Return (X, Y) of the center of cell containing provided text 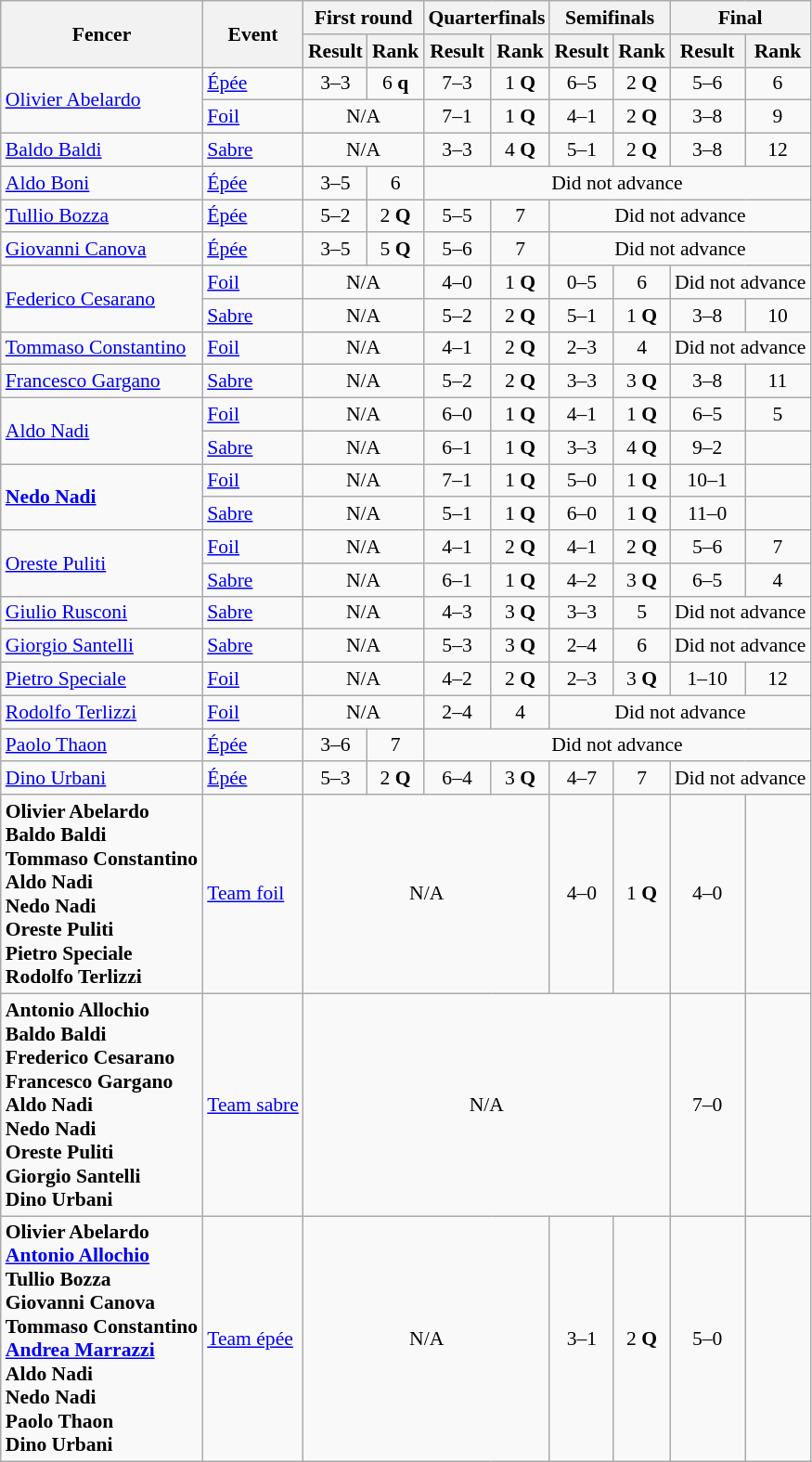
Paolo Thaon (102, 745)
Team foil (252, 894)
Giulio Rusconi (102, 613)
Quarterfinals (486, 18)
1–10 (707, 679)
Tommaso Constantino (102, 348)
Olivier Abelardo Antonio Allochio Tullio Bozza Giovanni Canova Tommaso Constantino Andrea Marrazzi Aldo Nadi Nedo Nadi Paolo Thaon Dino Urbani (102, 1339)
3–1 (581, 1339)
Olivier Abelardo Baldo Baldi Tommaso Constantino Aldo Nadi Nedo Nadi Oreste Puliti Pietro Speciale Rodolfo Terlizzi (102, 894)
5 Q (395, 250)
Tullio Bozza (102, 216)
Final (741, 18)
Antonio Allochio Baldo Baldi Frederico Cesarano Francesco Gargano Aldo Nadi Nedo Nadi Oreste Puliti Giorgio Santelli Dino Urbani (102, 1105)
Federico Cesarano (102, 299)
9–2 (707, 447)
Team sabre (252, 1105)
5–5 (457, 216)
Rodolfo Terlizzi (102, 712)
Event (252, 33)
4–3 (457, 613)
Oreste Puliti (102, 563)
6–4 (457, 779)
3–6 (336, 745)
Team épée (252, 1339)
Giovanni Canova (102, 250)
11–0 (707, 514)
6 q (395, 84)
Semifinals (609, 18)
Francesco Gargano (102, 382)
11 (778, 382)
Fencer (102, 33)
Pietro Speciale (102, 679)
Giorgio Santelli (102, 646)
7–0 (707, 1105)
4–7 (581, 779)
Aldo Nadi (102, 431)
Nedo Nadi (102, 498)
First round (364, 18)
9 (778, 117)
0–5 (581, 282)
10–1 (707, 481)
Baldo Baldi (102, 150)
Aldo Boni (102, 183)
Olivier Abelardo (102, 100)
7–3 (457, 84)
Dino Urbani (102, 779)
10 (778, 316)
